Provide the (x, y) coordinate of the cell's center where the given text is located.  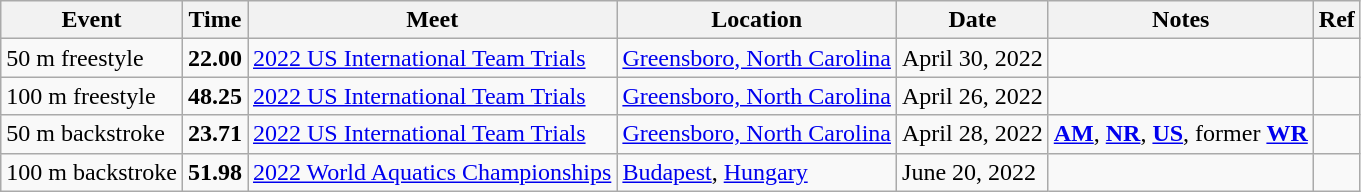
22.00 (214, 58)
50 m backstroke (92, 134)
April 28, 2022 (973, 134)
Date (973, 20)
2022 World Aquatics Championships (432, 172)
Event (92, 20)
100 m backstroke (92, 172)
June 20, 2022 (973, 172)
51.98 (214, 172)
50 m freestyle (92, 58)
Budapest, Hungary (757, 172)
Location (757, 20)
Notes (1180, 20)
Ref (1336, 20)
April 26, 2022 (973, 96)
23.71 (214, 134)
April 30, 2022 (973, 58)
AM, NR, US, former WR (1180, 134)
Meet (432, 20)
48.25 (214, 96)
100 m freestyle (92, 96)
Time (214, 20)
